From the cell containing the given text, extract its center point as [X, Y] coordinate. 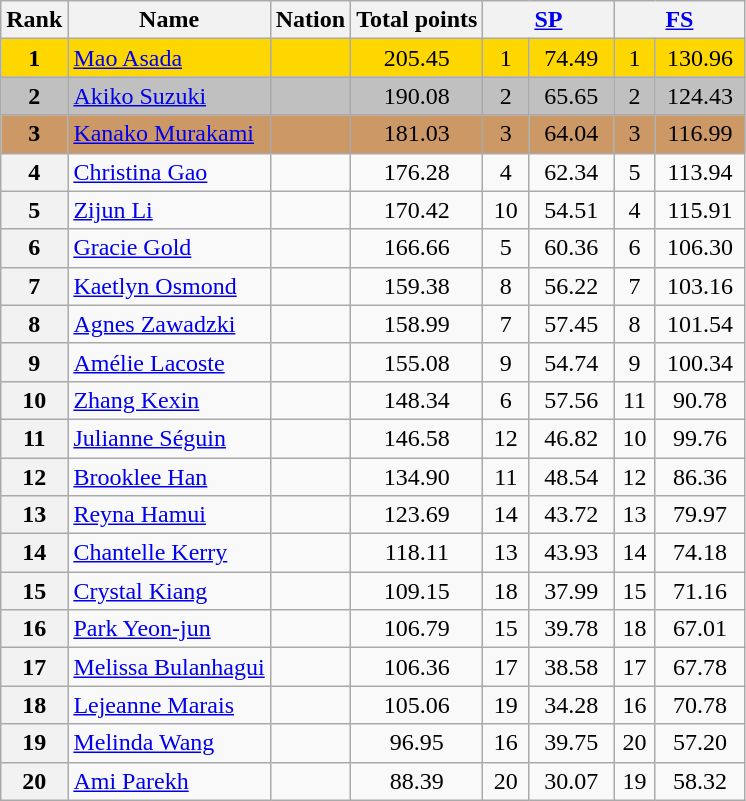
FS [680, 20]
Akiko Suzuki [169, 96]
Park Yeon-jun [169, 629]
176.28 [417, 172]
Gracie Gold [169, 248]
Melissa Bulanhagui [169, 667]
105.06 [417, 705]
Chantelle Kerry [169, 553]
54.74 [572, 362]
Total points [417, 20]
Agnes Zawadzki [169, 324]
65.65 [572, 96]
Kaetlyn Osmond [169, 286]
86.36 [700, 477]
56.22 [572, 286]
58.32 [700, 781]
159.38 [417, 286]
37.99 [572, 591]
Ami Parekh [169, 781]
101.54 [700, 324]
113.94 [700, 172]
43.72 [572, 515]
124.43 [700, 96]
190.08 [417, 96]
100.34 [700, 362]
Christina Gao [169, 172]
48.54 [572, 477]
46.82 [572, 438]
43.93 [572, 553]
54.51 [572, 210]
74.49 [572, 58]
Reyna Hamui [169, 515]
106.36 [417, 667]
90.78 [700, 400]
39.78 [572, 629]
Zijun Li [169, 210]
170.42 [417, 210]
60.36 [572, 248]
118.11 [417, 553]
57.20 [700, 743]
79.97 [700, 515]
134.90 [417, 477]
57.45 [572, 324]
SP [548, 20]
109.15 [417, 591]
39.75 [572, 743]
96.95 [417, 743]
Zhang Kexin [169, 400]
130.96 [700, 58]
34.28 [572, 705]
116.99 [700, 134]
Mao Asada [169, 58]
64.04 [572, 134]
115.91 [700, 210]
62.34 [572, 172]
148.34 [417, 400]
30.07 [572, 781]
106.30 [700, 248]
181.03 [417, 134]
70.78 [700, 705]
205.45 [417, 58]
103.16 [700, 286]
106.79 [417, 629]
158.99 [417, 324]
Kanako Murakami [169, 134]
146.58 [417, 438]
Crystal Kiang [169, 591]
88.39 [417, 781]
Nation [310, 20]
Amélie Lacoste [169, 362]
155.08 [417, 362]
99.76 [700, 438]
Brooklee Han [169, 477]
Name [169, 20]
71.16 [700, 591]
Melinda Wang [169, 743]
166.66 [417, 248]
38.58 [572, 667]
74.18 [700, 553]
57.56 [572, 400]
123.69 [417, 515]
Lejeanne Marais [169, 705]
Julianne Séguin [169, 438]
67.01 [700, 629]
67.78 [700, 667]
Rank [34, 20]
